Identify which cell holds the provided text, then report its [X, Y] central coordinate. 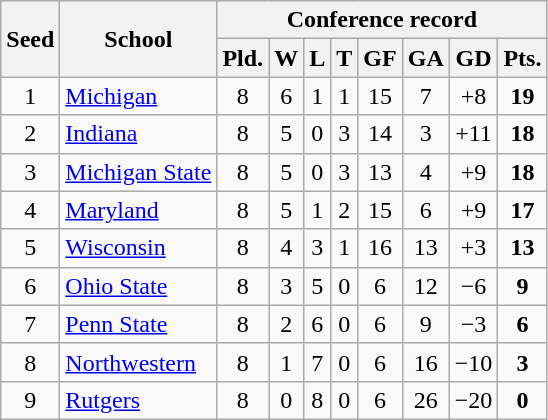
+3 [474, 248]
Northwestern [138, 362]
Seed [30, 39]
Indiana [138, 134]
19 [522, 96]
Penn State [138, 324]
Wisconsin [138, 248]
T [344, 58]
17 [522, 210]
Michigan State [138, 172]
School [138, 39]
Michigan [138, 96]
−3 [474, 324]
−20 [474, 400]
Conference record [382, 20]
Rutgers [138, 400]
Maryland [138, 210]
GF [380, 58]
GD [474, 58]
GA [426, 58]
Pld. [243, 58]
L [318, 58]
Pts. [522, 58]
+11 [474, 134]
26 [426, 400]
W [286, 58]
Ohio State [138, 286]
−6 [474, 286]
14 [380, 134]
12 [426, 286]
+8 [474, 96]
−10 [474, 362]
